Scan for the cell matching the given text and deliver its (x, y) coordinate at center. 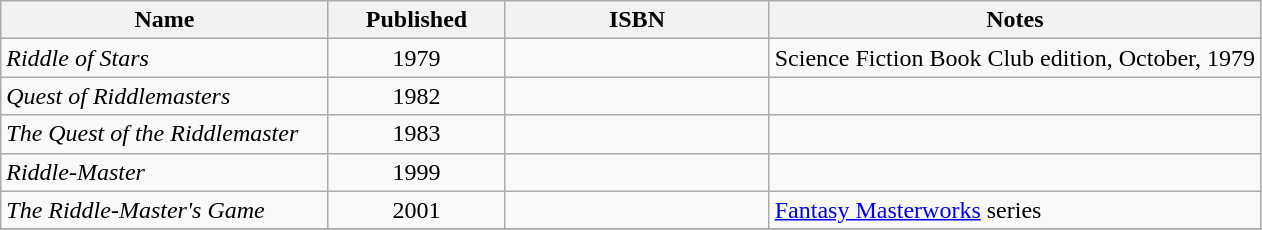
Published (416, 20)
Notes (1014, 20)
The Riddle-Master's Game (165, 210)
The Quest of the Riddlemaster (165, 134)
Riddle of Stars (165, 58)
Quest of Riddlemasters (165, 96)
Fantasy Masterworks series (1014, 210)
ISBN (638, 20)
Science Fiction Book Club edition, October, 1979 (1014, 58)
Riddle-Master (165, 172)
1999 (416, 172)
1983 (416, 134)
1979 (416, 58)
Name (165, 20)
2001 (416, 210)
1982 (416, 96)
